Scan for the cell matching the given text and deliver its (X, Y) coordinate at center. 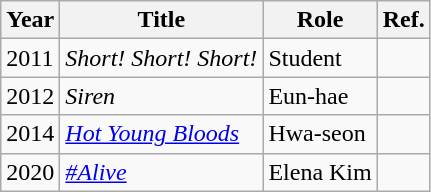
Role (320, 20)
Short! Short! Short! (162, 58)
2011 (30, 58)
Elena Kim (320, 172)
Year (30, 20)
Eun-hae (320, 96)
Student (320, 58)
2012 (30, 96)
2020 (30, 172)
Hwa-seon (320, 134)
Title (162, 20)
Siren (162, 96)
#Alive (162, 172)
2014 (30, 134)
Hot Young Bloods (162, 134)
Ref. (404, 20)
